Return [x, y] of the center of cell containing provided text 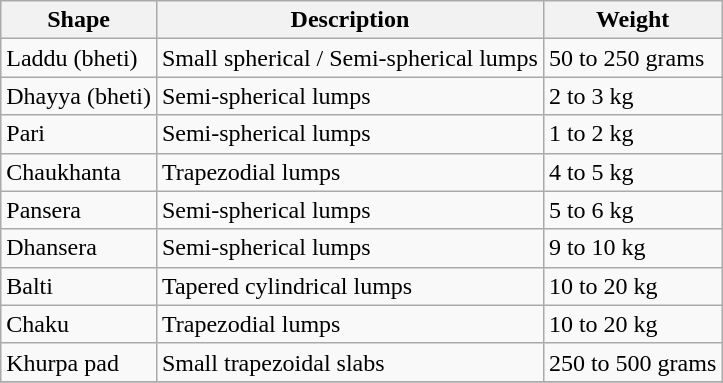
Weight [632, 20]
250 to 500 grams [632, 362]
Dhayya (bheti) [79, 96]
Pari [79, 134]
Khurpa pad [79, 362]
Tapered cylindrical lumps [350, 286]
Balti [79, 286]
Small trapezoidal slabs [350, 362]
Laddu (bheti) [79, 58]
Chaukhanta [79, 172]
Small spherical / Semi-spherical lumps [350, 58]
Dhansera [79, 248]
4 to 5 kg [632, 172]
Description [350, 20]
Chaku [79, 324]
Pansera [79, 210]
Shape [79, 20]
1 to 2 kg [632, 134]
5 to 6 kg [632, 210]
9 to 10 kg [632, 248]
50 to 250 grams [632, 58]
2 to 3 kg [632, 96]
